Output the (X, Y) coordinate of the center of the cell containing the given text.  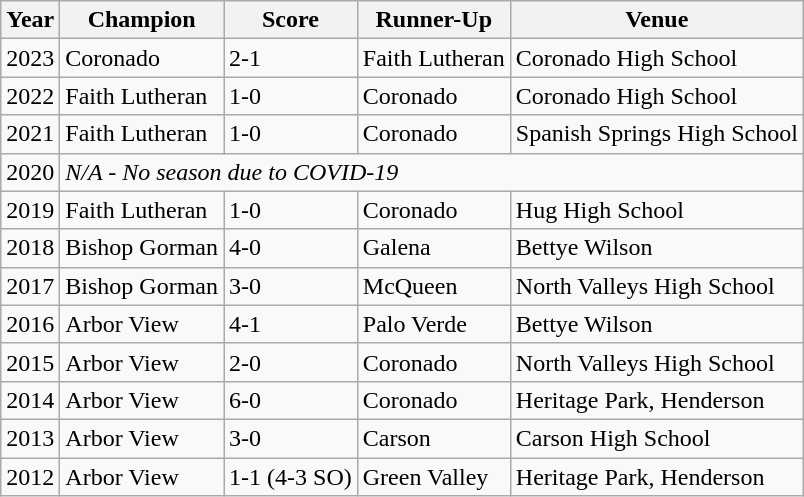
Venue (656, 20)
N/A - No season due to COVID-19 (432, 172)
2019 (30, 210)
2-0 (291, 362)
2018 (30, 248)
Hug High School (656, 210)
Spanish Springs High School (656, 134)
Runner-Up (434, 20)
2017 (30, 286)
Green Valley (434, 477)
2013 (30, 438)
Galena (434, 248)
2015 (30, 362)
4-0 (291, 248)
Palo Verde (434, 324)
2012 (30, 477)
Carson High School (656, 438)
2014 (30, 400)
2016 (30, 324)
2-1 (291, 58)
2022 (30, 96)
Champion (142, 20)
2023 (30, 58)
2021 (30, 134)
6-0 (291, 400)
2020 (30, 172)
Score (291, 20)
McQueen (434, 286)
1-1 (4-3 SO) (291, 477)
Year (30, 20)
Carson (434, 438)
4-1 (291, 324)
